Capture the cell that displays the provided text and extract its [X, Y] central coordinate. 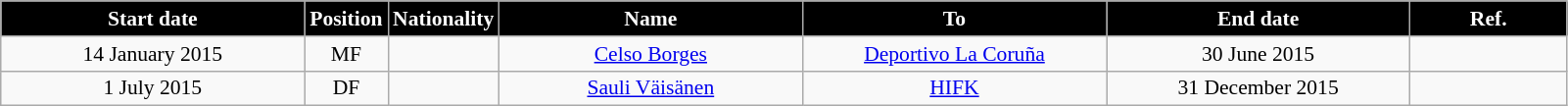
HIFK [954, 88]
End date [1259, 19]
Ref. [1489, 19]
1 July 2015 [153, 88]
Deportivo La Coruña [954, 54]
30 June 2015 [1259, 54]
Position [347, 19]
Name [650, 19]
31 December 2015 [1259, 88]
Nationality [443, 19]
DF [347, 88]
MF [347, 54]
Start date [153, 19]
14 January 2015 [153, 54]
To [954, 19]
Sauli Väisänen [650, 88]
Celso Borges [650, 54]
